Search for the cell housing the specified text and yield its (x, y) center coordinate. 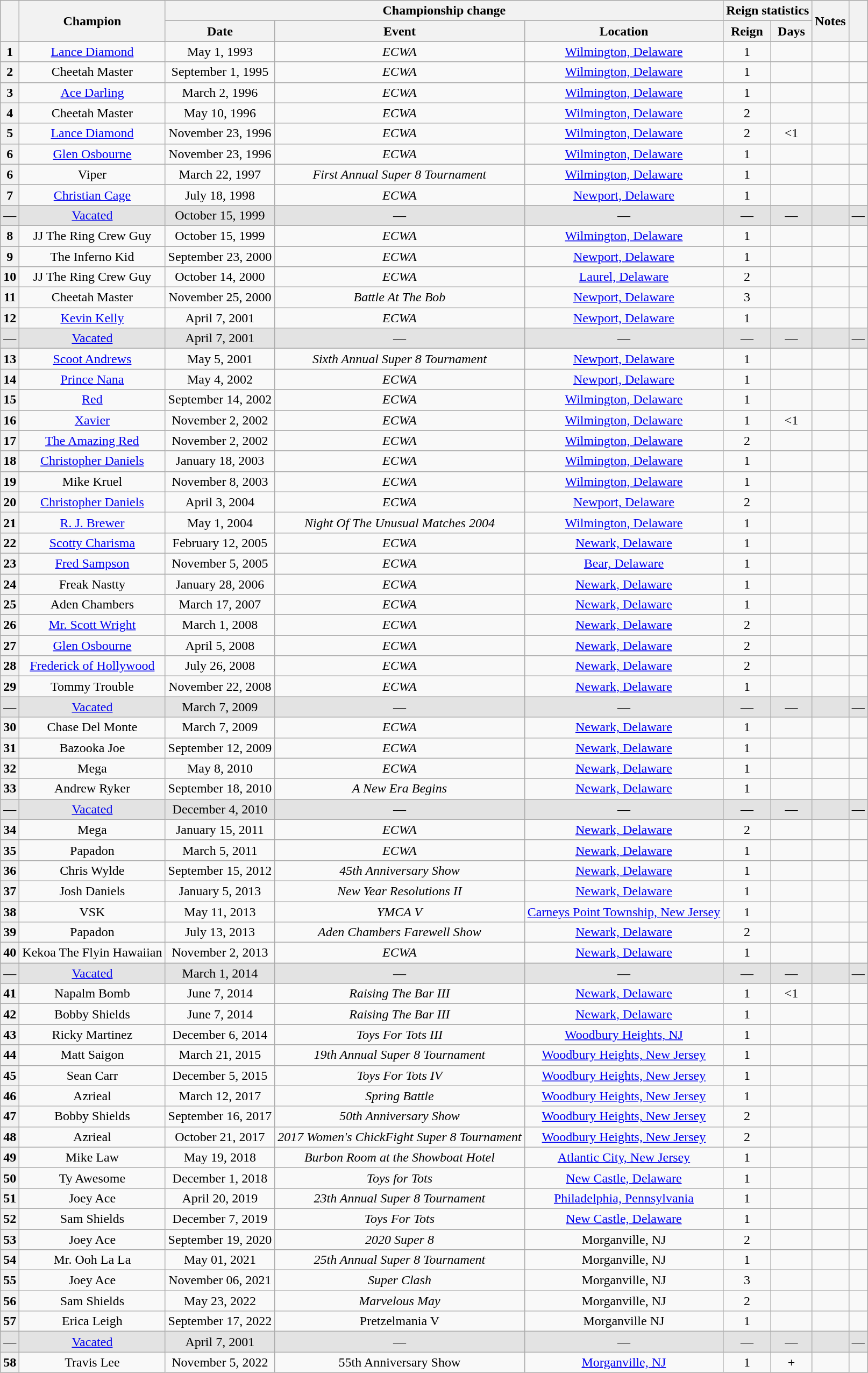
Scotty Charisma (93, 543)
50 (10, 1178)
19 (10, 482)
May 1, 1993 (220, 52)
Erica Leigh (93, 1321)
9 (10, 257)
7 (10, 195)
Andrew Ryker (93, 789)
Woodbury Heights, NJ (624, 1035)
52 (10, 1219)
Pretzelmania V (400, 1321)
18 (10, 461)
22 (10, 543)
26 (10, 625)
11 (10, 298)
45th Anniversary Show (400, 870)
First Annual Super 8 Tournament (400, 174)
Bazooka Joe (93, 748)
12 (10, 318)
Aden Chambers (93, 605)
Mr. Scott Wright (93, 625)
January 5, 2013 (220, 891)
Reign (747, 31)
Xavier (93, 420)
34 (10, 830)
Chase Del Monte (93, 727)
November 06, 2021 (220, 1280)
R. J. Brewer (93, 522)
Kekoa The Flyin Hawaiian (93, 953)
14 (10, 379)
2020 Super 8 (400, 1239)
Sean Carr (93, 1075)
Location (624, 31)
Viper (93, 174)
December 1, 2018 (220, 1178)
November 5, 2005 (220, 563)
30 (10, 727)
October 21, 2017 (220, 1137)
25 (10, 605)
September 12, 2009 (220, 748)
42 (10, 1014)
Red (93, 400)
Event (400, 31)
YMCA V (400, 912)
32 (10, 768)
May 8, 2010 (220, 768)
13 (10, 359)
Ty Awesome (93, 1178)
24 (10, 584)
20 (10, 502)
Philadelphia, Pennsylvania (624, 1198)
Date (220, 31)
31 (10, 748)
Frederick of Hollywood (93, 666)
December 5, 2015 (220, 1075)
Laurel, Delaware (624, 277)
54 (10, 1260)
Prince Nana (93, 379)
55th Anniversary Show (400, 1362)
38 (10, 912)
Toys for Tots (400, 1178)
September 19, 2020 (220, 1239)
November 25, 2000 (220, 298)
May 4, 2002 (220, 379)
Morganville NJ (624, 1321)
March 1, 2014 (220, 973)
July 13, 2013 (220, 932)
New Year Resolutions II (400, 891)
March 1, 2008 (220, 625)
March 22, 1997 (220, 174)
40 (10, 953)
36 (10, 870)
Ricky Martinez (93, 1035)
December 7, 2019 (220, 1219)
September 1, 1995 (220, 72)
May 19, 2018 (220, 1157)
Freak Nastty (93, 584)
17 (10, 441)
Ace Darling (93, 93)
57 (10, 1321)
15 (10, 400)
Christian Cage (93, 195)
33 (10, 789)
Super Clash (400, 1280)
Mike Law (93, 1157)
27 (10, 646)
Chris Wylde (93, 870)
Carneys Point Township, New Jersey (624, 912)
December 4, 2010 (220, 809)
Matt Saigon (93, 1055)
Tommy Trouble (93, 686)
Spring Battle (400, 1096)
Burbon Room at the Showboat Hotel (400, 1157)
Night Of The Unusual Matches 2004 (400, 522)
Championship change (444, 11)
May 10, 1996 (220, 113)
Reign statistics (768, 11)
Bear, Delaware (624, 563)
47 (10, 1116)
29 (10, 686)
35 (10, 850)
19th Annual Super 8 Tournament (400, 1055)
16 (10, 420)
September 16, 2017 (220, 1116)
51 (10, 1198)
28 (10, 666)
May 23, 2022 (220, 1301)
The Amazing Red (93, 441)
April 5, 2008 (220, 646)
Kevin Kelly (93, 318)
March 21, 2015 (220, 1055)
43 (10, 1035)
January 28, 2006 (220, 584)
January 15, 2011 (220, 830)
Aden Chambers Farewell Show (400, 932)
November 5, 2022 (220, 1362)
Days (792, 31)
58 (10, 1362)
4 (10, 113)
March 12, 2017 (220, 1096)
55 (10, 1280)
Fred Sampson (93, 563)
Notes (830, 21)
23th Annual Super 8 Tournament (400, 1198)
March 17, 2007 (220, 605)
Mike Kruel (93, 482)
Toys For Tots (400, 1219)
November 2, 2013 (220, 953)
Toys For Tots III (400, 1035)
May 1, 2004 (220, 522)
July 26, 2008 (220, 666)
May 01, 2021 (220, 1260)
April 3, 2004 (220, 502)
The Inferno Kid (93, 257)
46 (10, 1096)
September 15, 2012 (220, 870)
May 5, 2001 (220, 359)
53 (10, 1239)
56 (10, 1301)
2017 Women's ChickFight Super 8 Tournament (400, 1137)
25th Annual Super 8 Tournament (400, 1260)
November 22, 2008 (220, 686)
Battle At The Bob (400, 298)
March 2, 1996 (220, 93)
Marvelous May (400, 1301)
September 17, 2022 (220, 1321)
Champion (93, 21)
Josh Daniels (93, 891)
November 8, 2003 (220, 482)
45 (10, 1075)
Travis Lee (93, 1362)
September 14, 2002 (220, 400)
Scoot Andrews (93, 359)
39 (10, 932)
January 18, 2003 (220, 461)
VSK (93, 912)
September 18, 2010 (220, 789)
April 20, 2019 (220, 1198)
December 6, 2014 (220, 1035)
41 (10, 994)
May 11, 2013 (220, 912)
Mr. Ooh La La (93, 1260)
48 (10, 1137)
44 (10, 1055)
37 (10, 891)
23 (10, 563)
A New Era Begins (400, 789)
October 14, 2000 (220, 277)
Sixth Annual Super 8 Tournament (400, 359)
+ (792, 1362)
Atlantic City, New Jersey (624, 1157)
September 23, 2000 (220, 257)
21 (10, 522)
February 12, 2005 (220, 543)
5 (10, 133)
8 (10, 236)
10 (10, 277)
July 18, 1998 (220, 195)
March 5, 2011 (220, 850)
Napalm Bomb (93, 994)
50th Anniversary Show (400, 1116)
49 (10, 1157)
Toys For Tots IV (400, 1075)
